Scan for the cell matching the given text and deliver its (x, y) coordinate at center. 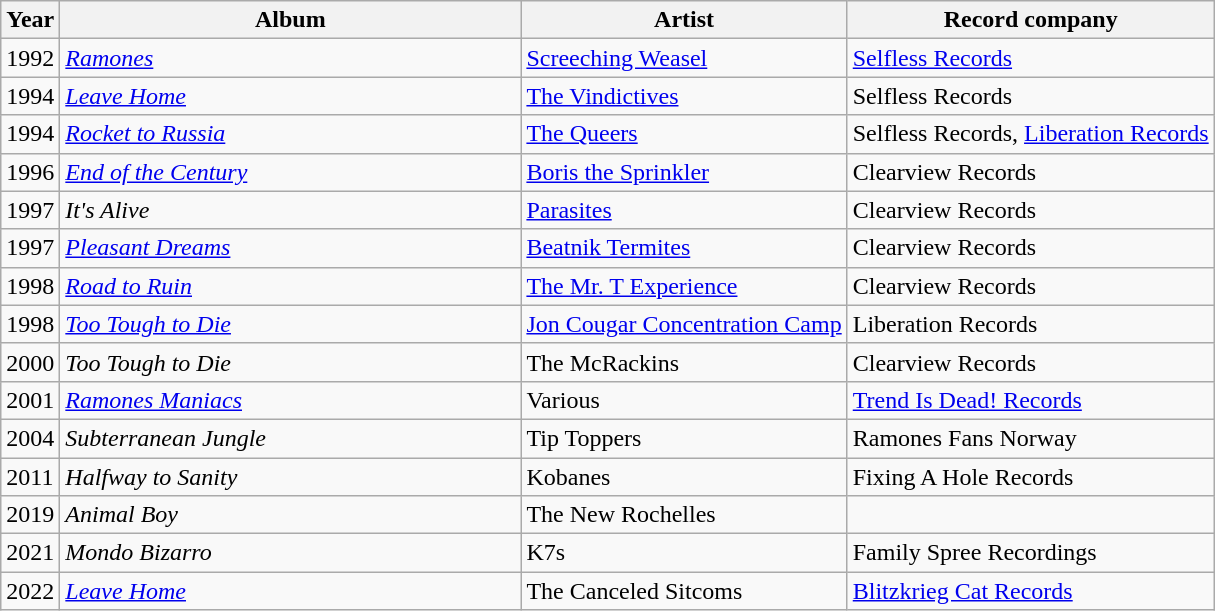
1992 (30, 58)
The Canceled Sitcoms (684, 591)
2001 (30, 400)
1996 (30, 172)
Road to Ruin (290, 286)
K7s (684, 553)
Tip Toppers (684, 438)
Ramones Maniacs (290, 400)
Liberation Records (1030, 324)
End of the Century (290, 172)
The New Rochelles (684, 515)
The Mr. T Experience (684, 286)
2011 (30, 477)
2000 (30, 362)
Parasites (684, 210)
Trend Is Dead! Records (1030, 400)
It's Alive (290, 210)
Boris the Sprinkler (684, 172)
The Queers (684, 134)
Animal Boy (290, 515)
Various (684, 400)
Ramones Fans Norway (1030, 438)
Mondo Bizarro (290, 553)
Family Spree Recordings (1030, 553)
2019 (30, 515)
Year (30, 20)
2022 (30, 591)
Jon Cougar Concentration Camp (684, 324)
Rocket to Russia (290, 134)
Selfless Records, Liberation Records (1030, 134)
Fixing A Hole Records (1030, 477)
Subterranean Jungle (290, 438)
Pleasant Dreams (290, 248)
Screeching Weasel (684, 58)
Artist (684, 20)
Halfway to Sanity (290, 477)
Blitzkrieg Cat Records (1030, 591)
Record company (1030, 20)
Kobanes (684, 477)
The McRackins (684, 362)
2021 (30, 553)
The Vindictives (684, 96)
2004 (30, 438)
Ramones (290, 58)
Beatnik Termites (684, 248)
Album (290, 20)
